Pinpoint the cell where the given text exists, returning its [X, Y] midpoint coordinate. 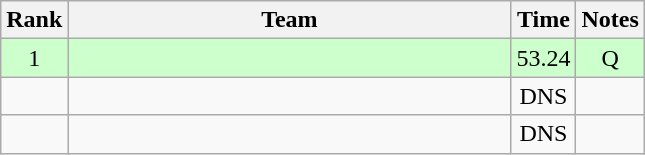
Team [290, 20]
Q [610, 58]
Rank [34, 20]
Notes [610, 20]
Time [544, 20]
53.24 [544, 58]
1 [34, 58]
